Determine the [X, Y] coordinate at the center of the cell enclosing the given text.  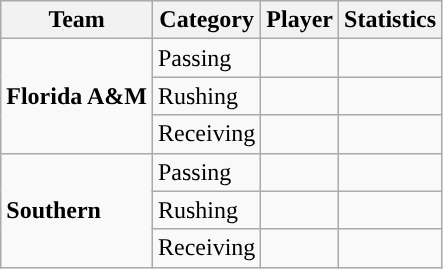
Florida A&M [77, 96]
Category [206, 20]
Statistics [390, 20]
Player [300, 20]
Southern [77, 210]
Team [77, 20]
